Locate the cell with the specified text and output its [x, y] center coordinate. 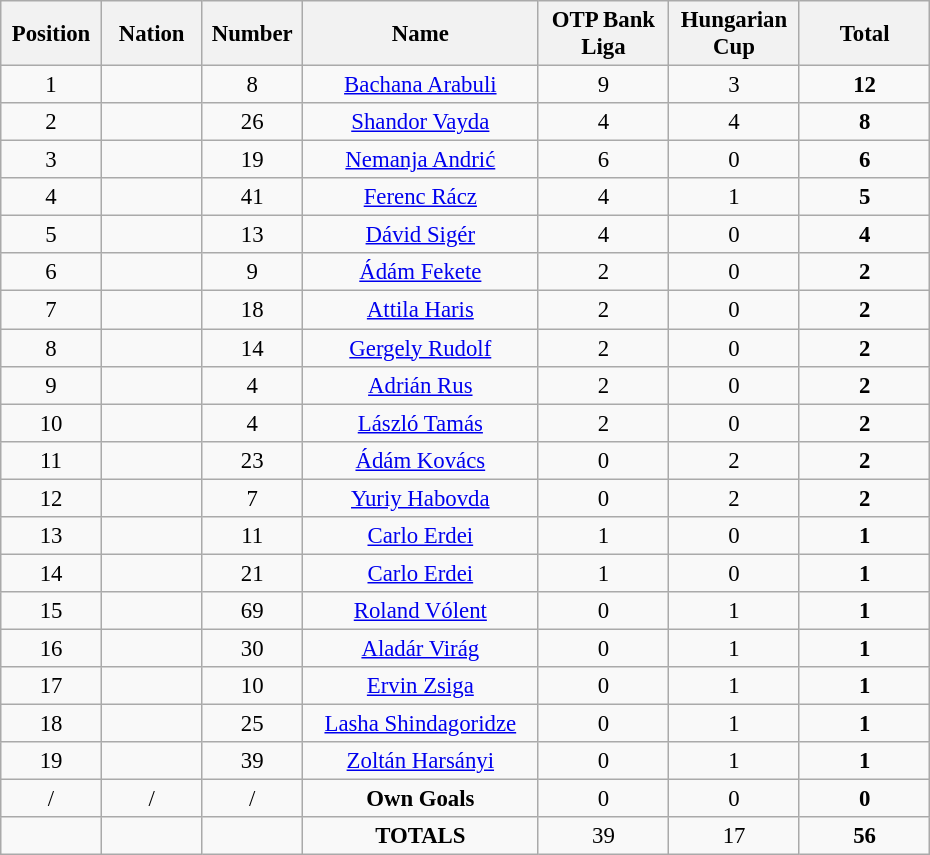
László Tamás [421, 423]
25 [252, 724]
Shandor Vayda [421, 122]
Number [252, 34]
Position [52, 34]
Hungarian Cup [734, 34]
Name [421, 34]
TOTALS [421, 836]
56 [864, 836]
69 [252, 611]
Dávid Sigér [421, 235]
Gergely Rudolf [421, 348]
Roland Vólent [421, 611]
Aladár Virág [421, 648]
Nemanja Andrić [421, 160]
Total [864, 34]
Own Goals [421, 799]
Adrián Rus [421, 385]
Zoltán Harsányi [421, 761]
26 [252, 122]
21 [252, 573]
Ádám Kovács [421, 460]
Attila Haris [421, 310]
Yuriy Habovda [421, 498]
Ádám Fekete [421, 273]
Ferenc Rácz [421, 197]
Bachana Arabuli [421, 85]
OTP Bank Liga [604, 34]
Ervin Zsiga [421, 686]
23 [252, 460]
16 [52, 648]
30 [252, 648]
Lasha Shindagoridze [421, 724]
15 [52, 611]
41 [252, 197]
Nation [152, 34]
